Locate the cell with the specified text and output its [x, y] center coordinate. 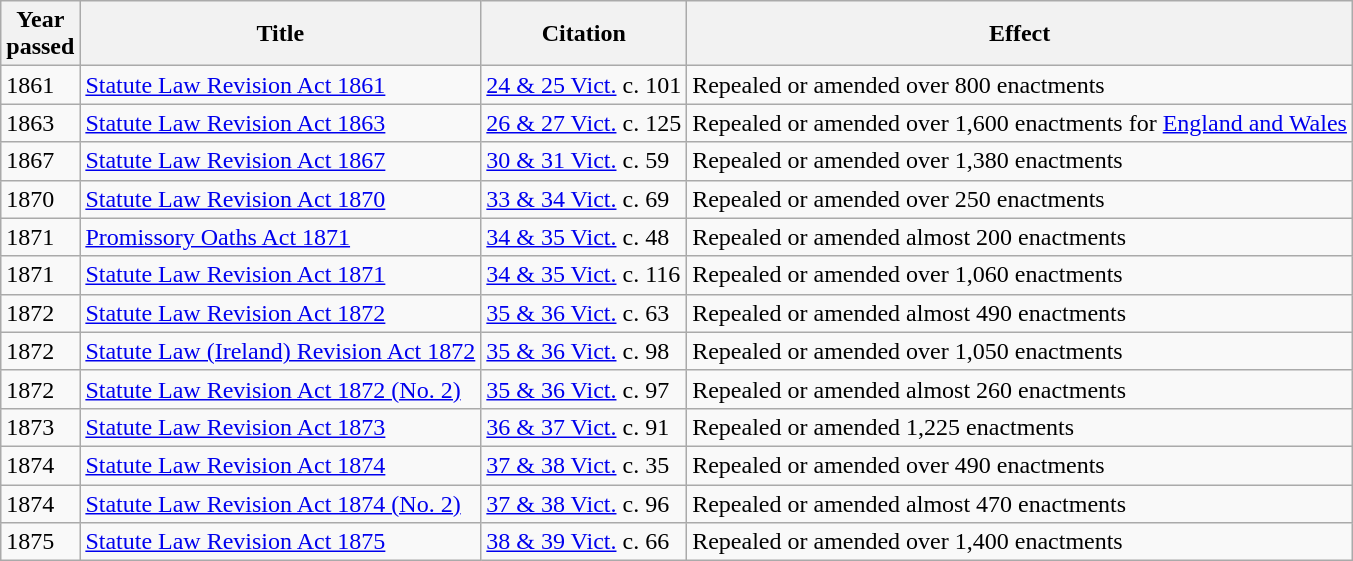
1863 [40, 123]
Repealed or amended 1,225 enactments [1020, 427]
Repealed or amended almost 200 enactments [1020, 237]
35 & 36 Vict. c. 97 [584, 389]
1867 [40, 161]
Statute Law Revision Act 1867 [280, 161]
33 & 34 Vict. c. 69 [584, 199]
34 & 35 Vict. c. 48 [584, 237]
Statute Law Revision Act 1863 [280, 123]
Promissory Oaths Act 1871 [280, 237]
Statute Law Revision Act 1875 [280, 542]
Statute Law Revision Act 1870 [280, 199]
34 & 35 Vict. c. 116 [584, 275]
37 & 38 Vict. c. 35 [584, 465]
Repealed or amended over 1,400 enactments [1020, 542]
Statute Law Revision Act 1871 [280, 275]
Yearpassed [40, 34]
Repealed or amended over 490 enactments [1020, 465]
Repealed or amended over 1,600 enactments for England and Wales [1020, 123]
37 & 38 Vict. c. 96 [584, 503]
Title [280, 34]
26 & 27 Vict. c. 125 [584, 123]
24 & 25 Vict. c. 101 [584, 85]
1873 [40, 427]
Repealed or amended over 1,060 enactments [1020, 275]
Statute Law Revision Act 1874 [280, 465]
Statute Law Revision Act 1873 [280, 427]
Repealed or amended almost 470 enactments [1020, 503]
Statute Law Revision Act 1874 (No. 2) [280, 503]
Repealed or amended over 1,050 enactments [1020, 351]
Statute Law Revision Act 1861 [280, 85]
30 & 31 Vict. c. 59 [584, 161]
Statute Law (Ireland) Revision Act 1872 [280, 351]
35 & 36 Vict. c. 63 [584, 313]
35 & 36 Vict. c. 98 [584, 351]
36 & 37 Vict. c. 91 [584, 427]
38 & 39 Vict. c. 66 [584, 542]
Citation [584, 34]
Statute Law Revision Act 1872 (No. 2) [280, 389]
1875 [40, 542]
1870 [40, 199]
Statute Law Revision Act 1872 [280, 313]
1861 [40, 85]
Repealed or amended almost 490 enactments [1020, 313]
Effect [1020, 34]
Repealed or amended over 800 enactments [1020, 85]
Repealed or amended over 250 enactments [1020, 199]
Repealed or amended over 1,380 enactments [1020, 161]
Repealed or amended almost 260 enactments [1020, 389]
